Find where the given text appears and provide that cell's center as [x, y] coordinate. 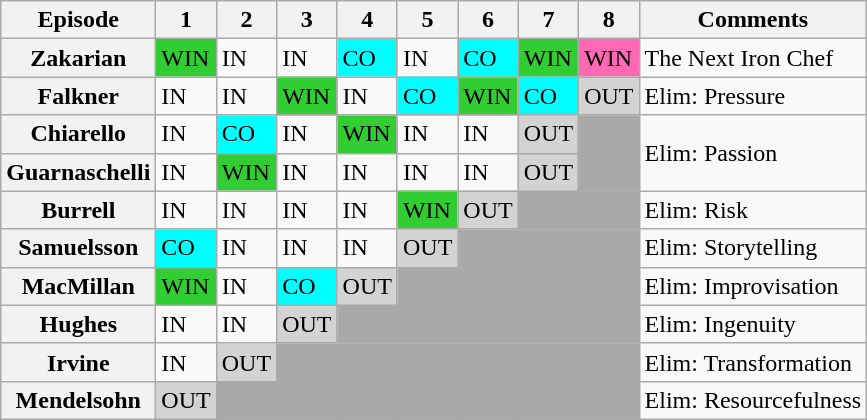
3 [307, 20]
Comments [753, 20]
Guarnaschelli [78, 172]
Mendelsohn [78, 400]
5 [427, 20]
4 [367, 20]
1 [186, 20]
The Next Iron Chef [753, 58]
Elim: Transformation [753, 362]
Elim: Resourcefulness [753, 400]
6 [488, 20]
Burrell [78, 210]
Zakarian [78, 58]
Episode [78, 20]
7 [548, 20]
MacMillan [78, 286]
Elim: Improvisation [753, 286]
2 [246, 20]
Hughes [78, 324]
8 [609, 20]
Samuelsson [78, 248]
Irvine [78, 362]
Elim: Passion [753, 153]
Elim: Pressure [753, 96]
Elim: Ingenuity [753, 324]
Falkner [78, 96]
Chiarello [78, 134]
Elim: Risk [753, 210]
Elim: Storytelling [753, 248]
